Search for the cell housing the specified text and yield its (x, y) center coordinate. 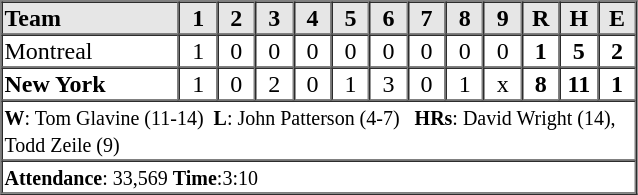
H (579, 18)
Montreal (91, 50)
11 (579, 84)
Attendance: 33,569 Time:3:10 (319, 176)
6 (388, 18)
x (503, 84)
Team (91, 18)
W: Tom Glavine (11-14) L: John Patterson (4-7) HRs: David Wright (14), Todd Zeile (9) (319, 130)
4 (312, 18)
9 (503, 18)
R (541, 18)
7 (427, 18)
E (617, 18)
New York (91, 84)
